Determine the (X, Y) coordinate at the center of the cell enclosing the given text.  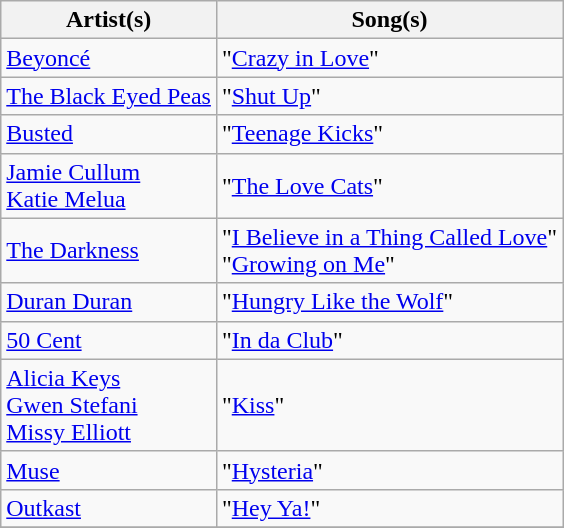
Alicia KeysGwen StefaniMissy Elliott (109, 405)
Duran Duran (109, 302)
"Hysteria" (389, 470)
"Shut Up" (389, 96)
"Kiss" (389, 405)
"Hungry Like the Wolf" (389, 302)
"Crazy in Love" (389, 58)
The Black Eyed Peas (109, 96)
"I Believe in a Thing Called Love""Growing on Me" (389, 250)
"The Love Cats" (389, 186)
"In da Club" (389, 340)
Muse (109, 470)
50 Cent (109, 340)
"Teenage Kicks" (389, 134)
Song(s) (389, 20)
The Darkness (109, 250)
"Hey Ya!" (389, 508)
Beyoncé (109, 58)
Busted (109, 134)
Jamie Cullum Katie Melua (109, 186)
Outkast (109, 508)
Artist(s) (109, 20)
